Detect which cell encompasses the target text, then output its [x, y] center coordinate. 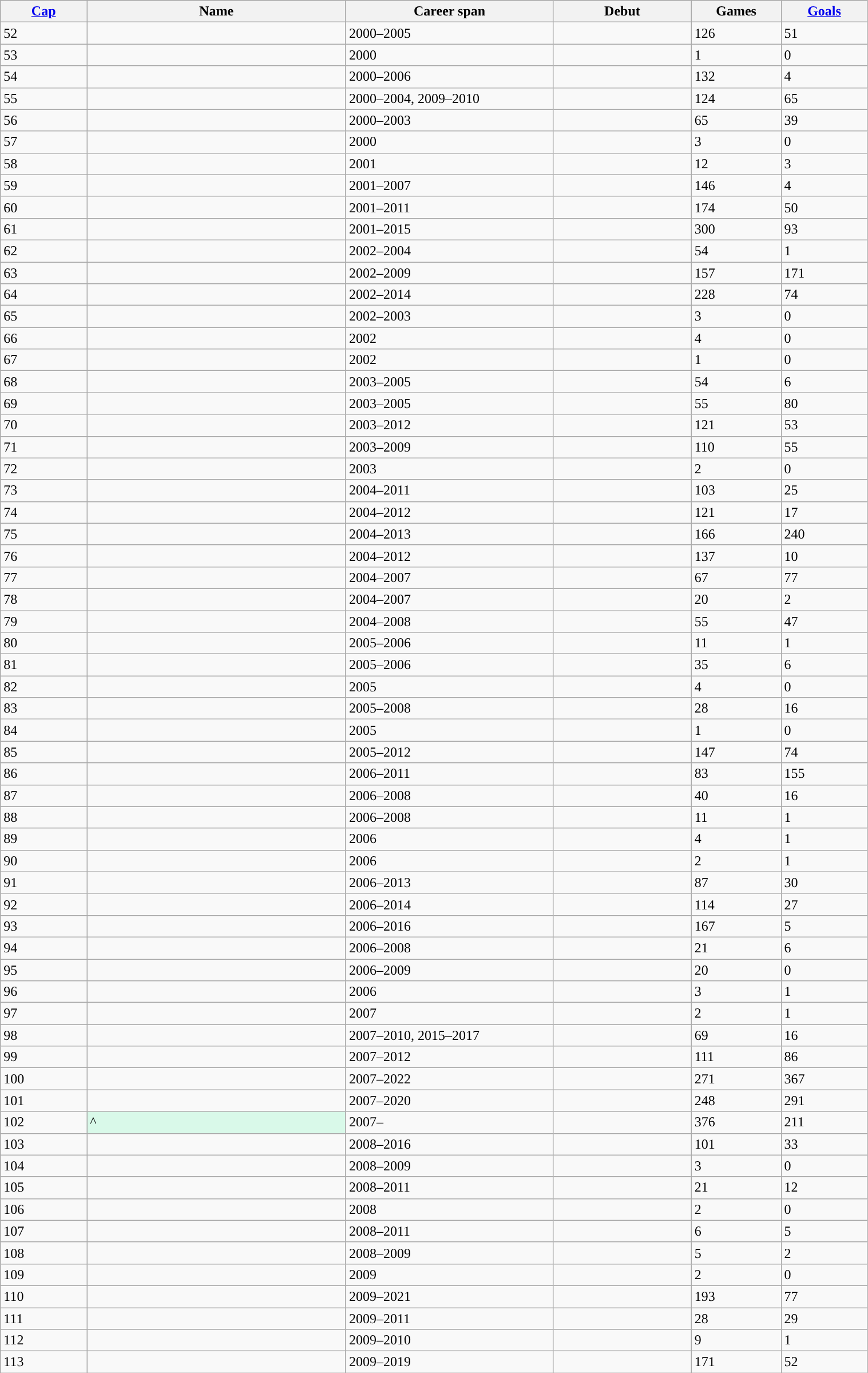
300 [736, 229]
89 [43, 839]
105 [43, 1188]
50 [824, 207]
2002–2003 [449, 316]
2006–2011 [449, 774]
64 [43, 295]
35 [736, 665]
367 [824, 1079]
114 [736, 904]
91 [43, 883]
84 [43, 730]
2006–2016 [449, 926]
248 [736, 1101]
Games [736, 11]
97 [43, 1014]
72 [43, 469]
94 [43, 948]
2009 [449, 1275]
39 [824, 120]
2003–2012 [449, 425]
2006–2009 [449, 970]
56 [43, 120]
60 [43, 207]
76 [43, 556]
2009–2021 [449, 1296]
Cap [43, 11]
51 [824, 33]
166 [736, 534]
109 [43, 1275]
10 [824, 556]
147 [736, 752]
376 [736, 1122]
240 [824, 534]
2008 [449, 1209]
27 [824, 904]
2003 [449, 469]
88 [43, 817]
108 [43, 1253]
113 [43, 1362]
2009–2010 [449, 1340]
Career span [449, 11]
2007–2010, 2015–2017 [449, 1035]
2000–2005 [449, 33]
174 [736, 207]
124 [736, 98]
228 [736, 295]
2006–2013 [449, 883]
100 [43, 1079]
2001 [449, 164]
2003–2009 [449, 447]
9 [736, 1340]
2008–2016 [449, 1144]
99 [43, 1057]
40 [736, 796]
2007–2012 [449, 1057]
291 [824, 1101]
132 [736, 77]
104 [43, 1166]
66 [43, 338]
155 [824, 774]
73 [43, 490]
85 [43, 752]
2007 [449, 1014]
2009–2019 [449, 1362]
30 [824, 883]
2005–2008 [449, 709]
47 [824, 621]
79 [43, 621]
2002–2004 [449, 251]
2001–2015 [449, 229]
2004–2013 [449, 534]
106 [43, 1209]
137 [736, 556]
211 [824, 1122]
57 [43, 142]
2001–2007 [449, 185]
112 [43, 1340]
29 [824, 1318]
2007–2020 [449, 1101]
146 [736, 185]
98 [43, 1035]
95 [43, 970]
2005–2012 [449, 752]
2004–2011 [449, 490]
2002–2009 [449, 273]
271 [736, 1079]
78 [43, 599]
193 [736, 1296]
96 [43, 992]
Name [216, 11]
63 [43, 273]
82 [43, 687]
62 [43, 251]
2007–2022 [449, 1079]
81 [43, 665]
33 [824, 1144]
2009–2011 [449, 1318]
71 [43, 447]
2002–2014 [449, 295]
92 [43, 904]
2001–2011 [449, 207]
126 [736, 33]
Goals [824, 11]
59 [43, 185]
2000–2003 [449, 120]
75 [43, 534]
^ [216, 1122]
157 [736, 273]
68 [43, 382]
90 [43, 861]
102 [43, 1122]
2000–2006 [449, 77]
25 [824, 490]
107 [43, 1231]
Debut [623, 11]
70 [43, 425]
2004–2008 [449, 621]
58 [43, 164]
2006–2014 [449, 904]
61 [43, 229]
17 [824, 512]
2007– [449, 1122]
167 [736, 926]
2000–2004, 2009–2010 [449, 98]
